Find where the given text appears and provide that cell's center as [X, Y] coordinate. 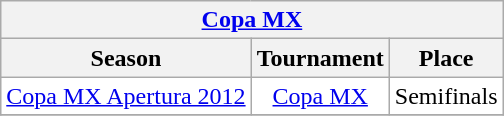
Semifinals [446, 96]
Season [126, 58]
Copa MX Apertura 2012 [126, 96]
Place [446, 58]
Tournament [320, 58]
